Extract the [X, Y] coordinate from the center of the cell holding the provided text.  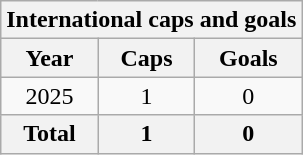
International caps and goals [152, 20]
Goals [248, 58]
Caps [146, 58]
Total [50, 134]
Year [50, 58]
2025 [50, 96]
